Pinpoint the cell where the given text exists, returning its (X, Y) midpoint coordinate. 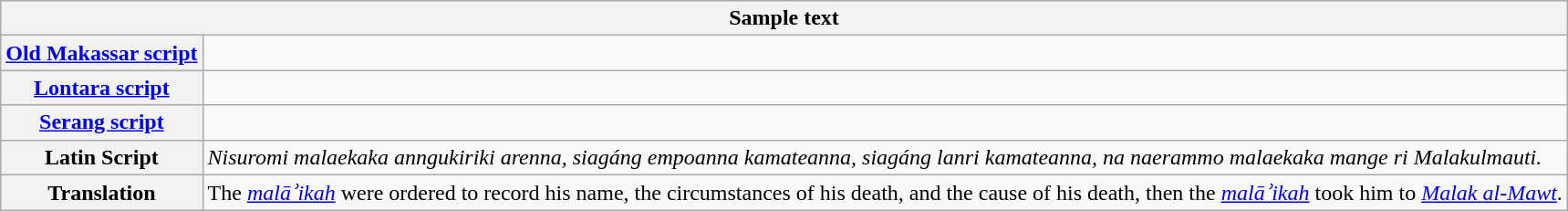
Nisuromi malaekaka anngukiriki arenna, siagáng empoanna kamateanna, siagáng lanri kamateanna, na naerammo malaekaka mange ri Malakulmauti. (885, 157)
Sample text (784, 18)
Translation (102, 193)
Old Makassar script (102, 53)
Latin Script (102, 157)
Serang script (102, 122)
Lontara script (102, 88)
